Locate the cell with the specified text and output its [X, Y] center coordinate. 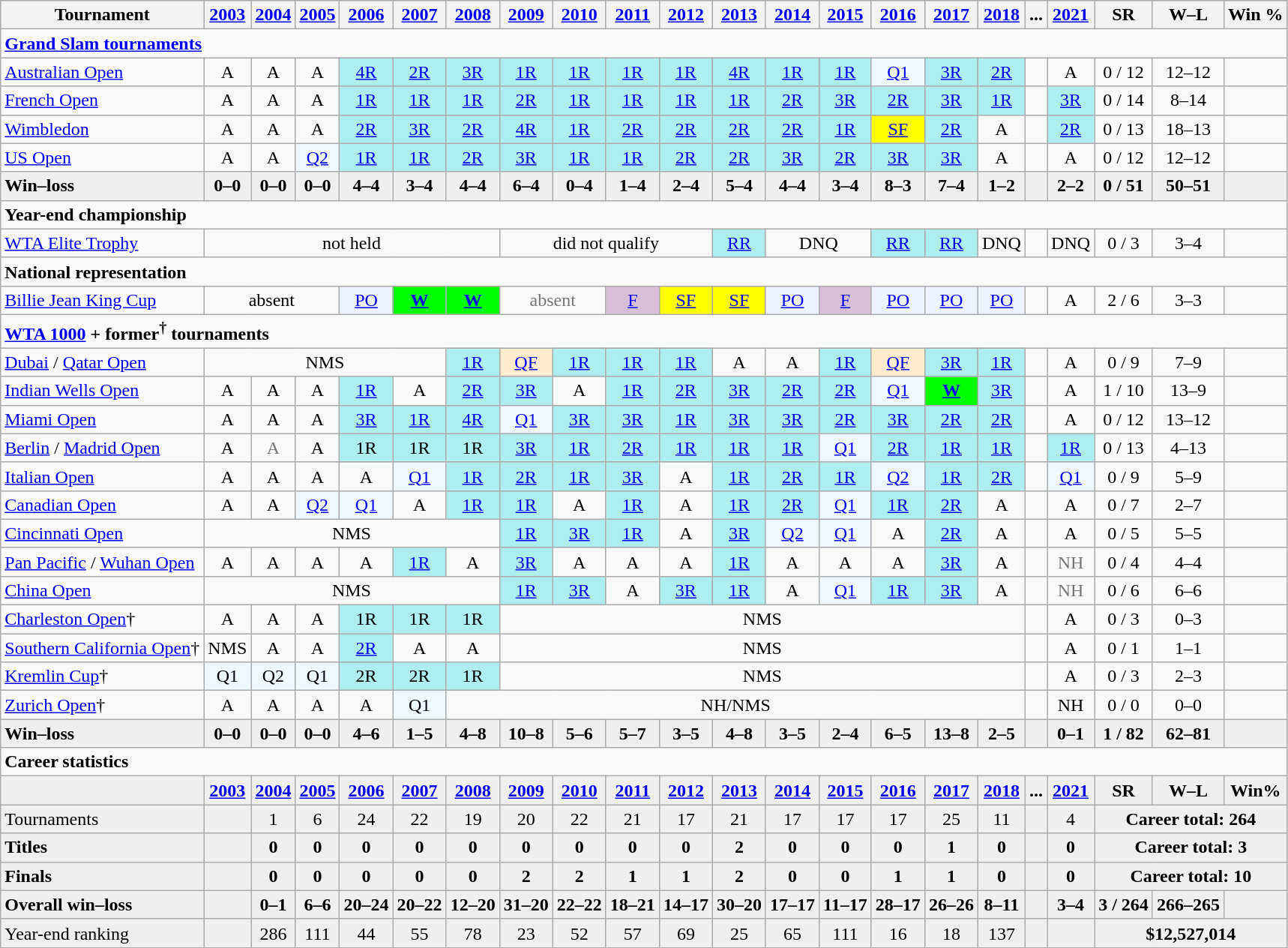
Year-end ranking [102, 933]
National representation [644, 271]
Southern California Open† [102, 648]
18–21 [633, 904]
Australian Open [102, 72]
Dubai / Qatar Open [102, 362]
19 [472, 819]
0–4 [579, 186]
50–51 [1188, 186]
6 [318, 819]
8–11 [1002, 904]
78 [472, 933]
3–3 [1188, 300]
Berlin / Madrid Open [102, 448]
13–12 [1188, 419]
8–3 [898, 186]
69 [685, 933]
5–9 [1188, 476]
57 [633, 933]
0 / 1 [1124, 648]
Finals [102, 876]
Win % [1255, 15]
137 [1002, 933]
did not qualify [606, 243]
Career total: 3 [1191, 847]
8–14 [1188, 100]
30–20 [739, 904]
5–5 [1188, 533]
Indian Wells Open [102, 391]
65 [792, 933]
17–17 [792, 904]
1 / 82 [1124, 733]
22–22 [579, 904]
5–6 [579, 733]
7–9 [1188, 362]
62–81 [1188, 733]
20–24 [366, 904]
WTA Elite Trophy [102, 243]
0 / 51 [1124, 186]
5–4 [739, 186]
266–265 [1188, 904]
2–7 [1188, 505]
Kremlin Cup† [102, 676]
Zurich Open† [102, 705]
11 [1002, 819]
20–22 [420, 904]
44 [366, 933]
2–3 [1188, 676]
11–17 [846, 904]
14–17 [685, 904]
26–26 [951, 904]
13–8 [951, 733]
Canadian Open [102, 505]
24 [366, 819]
10–8 [526, 733]
12–20 [472, 904]
Wimbledon [102, 129]
2–5 [1002, 733]
6–4 [526, 186]
1–1 [1188, 648]
Cincinnati Open [102, 533]
0 / 4 [1124, 562]
Tournaments [102, 819]
18 [951, 933]
Tournament [102, 15]
China Open [102, 590]
6–5 [898, 733]
Year-end championship [644, 214]
0 / 6 [1124, 590]
4–13 [1188, 448]
55 [420, 933]
WTA 1000 + former† tournaments [644, 331]
23 [526, 933]
0 / 14 [1124, 100]
Win% [1255, 790]
16 [898, 933]
286 [273, 933]
7–4 [951, 186]
not held [352, 243]
2 / 6 [1124, 300]
0 / 7 [1124, 505]
18–13 [1188, 129]
1–4 [633, 186]
4–6 [366, 733]
4 [1071, 819]
0 / 0 [1124, 705]
Career statistics [644, 762]
Pan Pacific / Wuhan Open [102, 562]
NH/NMS [735, 705]
2–2 [1071, 186]
0–3 [1188, 619]
1–2 [1002, 186]
Italian Open [102, 476]
Billie Jean King Cup [102, 300]
52 [579, 933]
$12,527,014 [1191, 933]
5–7 [633, 733]
1 / 10 [1124, 391]
US Open [102, 157]
Overall win–loss [102, 904]
13–9 [1188, 391]
1–5 [420, 733]
31–20 [526, 904]
Charleston Open† [102, 619]
Career total: 264 [1191, 819]
French Open [102, 100]
Grand Slam tournaments [644, 43]
Miami Open [102, 419]
3 / 264 [1124, 904]
28–17 [898, 904]
Career total: 10 [1191, 876]
Titles [102, 847]
20 [526, 819]
0 / 5 [1124, 533]
